Pinpoint the cell where the given text exists, returning its [X, Y] midpoint coordinate. 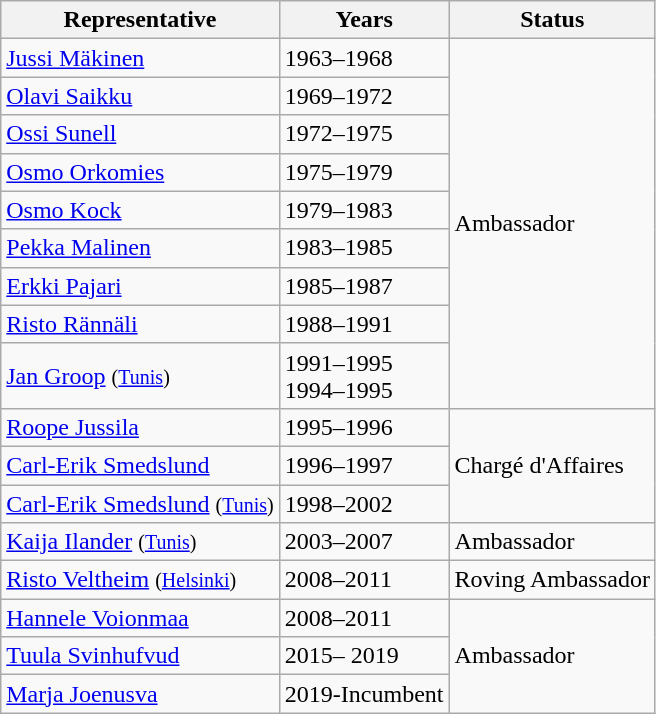
Chargé d'Affaires [552, 465]
Carl-Erik Smedslund (Tunis) [140, 503]
1975–1979 [364, 172]
2015– 2019 [364, 656]
1969–1972 [364, 96]
Carl-Erik Smedslund [140, 465]
Jan Groop (Tunis) [140, 376]
1991–19951994–1995 [364, 376]
Tuula Svinhufvud [140, 656]
1996–1997 [364, 465]
1985–1987 [364, 286]
Representative [140, 20]
Roving Ambassador [552, 580]
Pekka Malinen [140, 248]
Roope Jussila [140, 427]
1988–1991 [364, 324]
Osmo Kock [140, 210]
Years [364, 20]
Kaija Ilander (Tunis) [140, 542]
1983–1985 [364, 248]
Status [552, 20]
Jussi Mäkinen [140, 58]
Marja Joenusva [140, 694]
Risto Rännäli [140, 324]
1979–1983 [364, 210]
Erkki Pajari [140, 286]
1998–2002 [364, 503]
2003–2007 [364, 542]
Risto Veltheim (Helsinki) [140, 580]
Ossi Sunell [140, 134]
2019-Incumbent [364, 694]
Osmo Orkomies [140, 172]
Hannele Voionmaa [140, 618]
1972–1975 [364, 134]
1963–1968 [364, 58]
Olavi Saikku [140, 96]
1995–1996 [364, 427]
